Locate the cell with the specified text and output its (x, y) center coordinate. 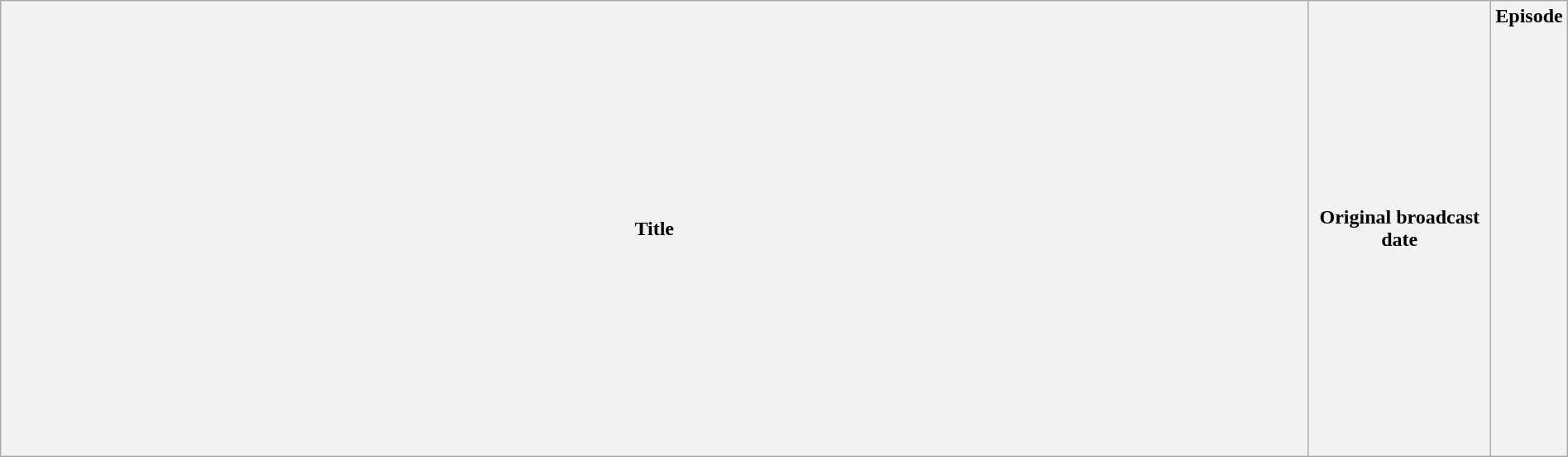
Original broadcast date (1399, 228)
Title (655, 228)
Episode (1529, 228)
